Pinpoint the cell where the given text exists, returning its [x, y] midpoint coordinate. 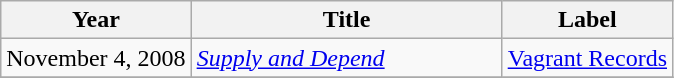
Title [346, 20]
Supply and Depend [346, 58]
Year [96, 20]
Label [587, 20]
Vagrant Records [587, 58]
November 4, 2008 [96, 58]
